Search for the cell housing the specified text and yield its [x, y] center coordinate. 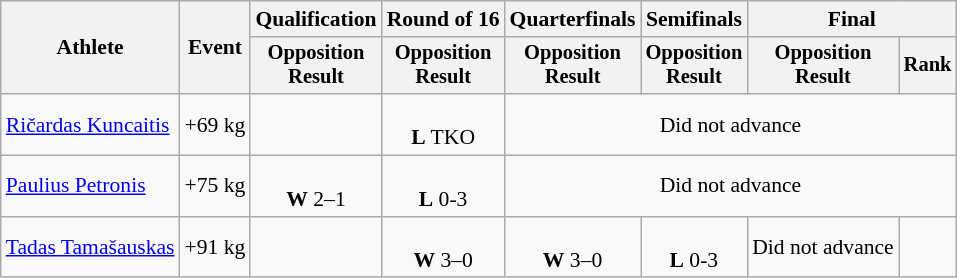
Semifinals [694, 19]
+69 kg [216, 124]
+75 kg [216, 186]
Qualification [316, 19]
L TKO [444, 124]
Ričardas Kuncaitis [90, 124]
Quarterfinals [573, 19]
Rank [928, 66]
Final [852, 19]
Round of 16 [444, 19]
W 2–1 [316, 186]
Tadas Tamašauskas [90, 248]
Event [216, 48]
Athlete [90, 48]
Paulius Petronis [90, 186]
+91 kg [216, 248]
